Extract the (x, y) coordinate from the center of the cell holding the provided text.  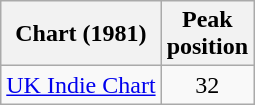
Chart (1981) (81, 34)
32 (207, 85)
UK Indie Chart (81, 85)
Peakposition (207, 34)
